Identify which cell holds the provided text, then report its (X, Y) central coordinate. 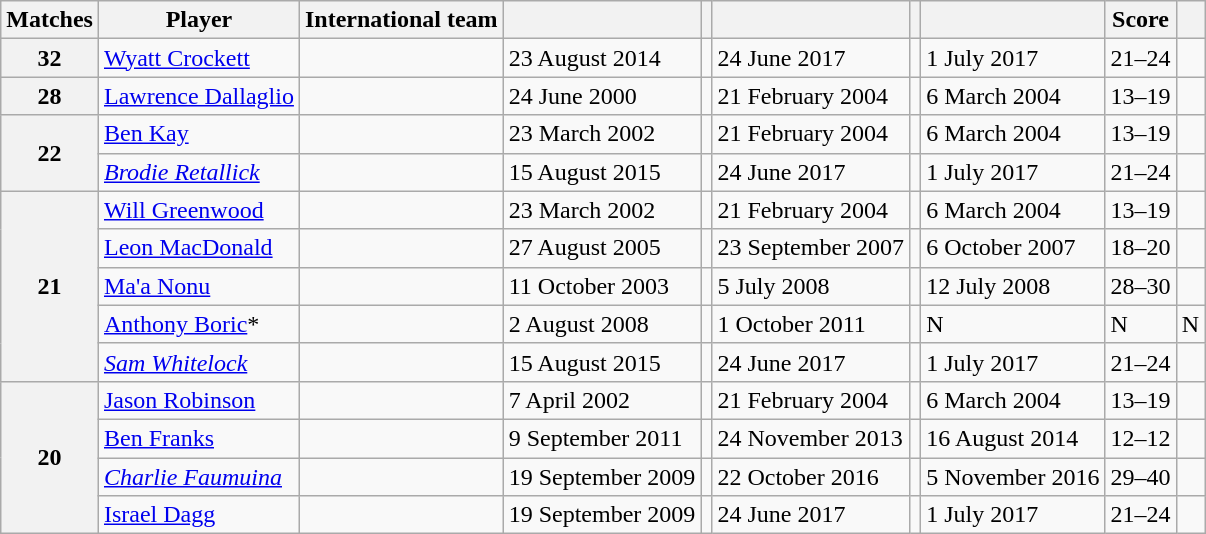
24 November 2013 (811, 438)
18–20 (1140, 248)
Matches (50, 20)
23 September 2007 (811, 248)
16 August 2014 (1013, 438)
Brodie Retallick (198, 172)
Wyatt Crockett (198, 58)
11 October 2003 (602, 286)
9 September 2011 (602, 438)
Sam Whitelock (198, 362)
7 April 2002 (602, 400)
Israel Dagg (198, 515)
12 July 2008 (1013, 286)
27 August 2005 (602, 248)
23 August 2014 (602, 58)
28 (50, 96)
Score (1140, 20)
Jason Robinson (198, 400)
Anthony Boric* (198, 324)
29–40 (1140, 477)
Ma'a Nonu (198, 286)
20 (50, 457)
28–30 (1140, 286)
6 October 2007 (1013, 248)
21 (50, 286)
Lawrence Dallaglio (198, 96)
Leon MacDonald (198, 248)
Ben Franks (198, 438)
32 (50, 58)
International team (401, 20)
22 (50, 153)
1 October 2011 (811, 324)
Player (198, 20)
5 November 2016 (1013, 477)
5 July 2008 (811, 286)
22 October 2016 (811, 477)
Ben Kay (198, 134)
2 August 2008 (602, 324)
Will Greenwood (198, 210)
24 June 2000 (602, 96)
12–12 (1140, 438)
Charlie Faumuina (198, 477)
